Capture the cell that displays the provided text and extract its (x, y) central coordinate. 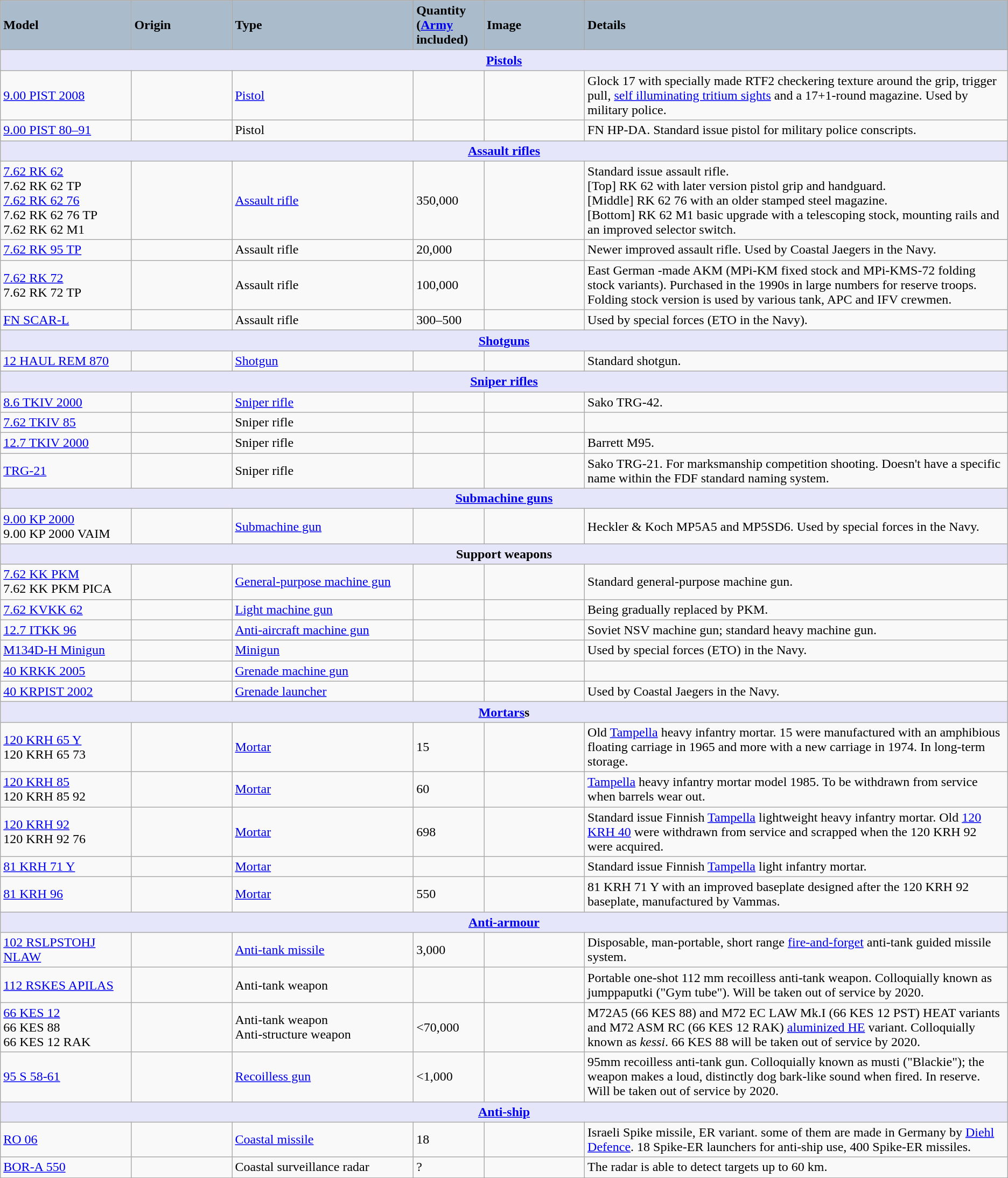
FN SCAR-L (66, 320)
Shotgun (323, 361)
General-purpose machine gun (323, 581)
Origin (182, 25)
Disposable, man-portable, short range fire-and-forget anti-tank guided missile system. (796, 950)
120 KRH 65 Y120 KRH 65 73 (66, 747)
Grenade machine gun (323, 671)
12 HAUL REM 870 (66, 361)
95 S 58-61 (66, 1077)
40 KRPIST 2002 (66, 691)
9.00 PIST 80–91 (66, 130)
Anti-ship (504, 1112)
60 (449, 789)
Used by special forces (ETO in the Navy). (796, 320)
Mortarss (504, 712)
15 (449, 747)
FN HP-DA. Standard issue pistol for military police conscripts. (796, 130)
120 KRH 85120 KRH 85 92 (66, 789)
BOR-A 550 (66, 1167)
8.6 TKIV 2000 (66, 402)
112 RSKES APILAS (66, 985)
Recoilless gun (323, 1077)
Soviet NSV machine gun; standard heavy machine gun. (796, 630)
7.62 RK 95 TP (66, 250)
<1,000 (449, 1077)
TRG-21 (66, 471)
102 RSLPSTOHJ NLAW (66, 950)
<70,000 (449, 1027)
Anti-tank weapon (323, 985)
Standard issue Finnish Tampella light infantry mortar. (796, 867)
M134D-H Minigun (66, 650)
Anti-aircraft machine gun (323, 630)
RO 06 (66, 1139)
Submachine guns (504, 499)
Standard shotgun. (796, 361)
Coastal missile (323, 1139)
Shotguns (504, 340)
698 (449, 831)
7.62 KVKK 62 (66, 609)
81 KRH 71 Y (66, 867)
Portable one-shot 112 mm recoilless anti-tank weapon. Colloquially known as jumppaputki ("Gym tube"). Will be taken out of service by 2020. (796, 985)
Image (534, 25)
Minigun (323, 650)
Anti-tank missile (323, 950)
7.62 KK PKM7.62 KK PKM PICA (66, 581)
Sako TRG-42. (796, 402)
81 KRH 71 Y with an improved baseplate designed after the 120 KRH 92 baseplate, manufactured by Vammas. (796, 895)
18 (449, 1139)
Newer improved assault rifle. Used by Coastal Jaegers in the Navy. (796, 250)
Sniper rifles (504, 381)
Sako TRG-21. For marksmanship competition shooting. Doesn't have a specific name within the FDF standard naming system. (796, 471)
Barrett M95. (796, 443)
300–500 (449, 320)
Used by special forces (ETO) in the Navy. (796, 650)
Type (323, 25)
20,000 (449, 250)
Support weapons (504, 554)
Submachine gun (323, 527)
Anti-armour (504, 922)
Grenade launcher (323, 691)
? (449, 1167)
Standard general-purpose machine gun. (796, 581)
Anti-tank weaponAnti-structure weapon (323, 1027)
Pistols (504, 60)
7.62 RK 627.62 RK 62 TP7.62 RK 62 767.62 RK 62 76 TP7.62 RK 62 M1 (66, 200)
Israeli Spike missile, ER variant. some of them are made in Germany by Diehl Defence. 18 Spike-ER launchers for anti-ship use, 400 Spike-ER missiles. (796, 1139)
7.62 TKIV 85 (66, 423)
Being gradually replaced by PKM. (796, 609)
Light machine gun (323, 609)
550 (449, 895)
81 KRH 96 (66, 895)
The radar is able to detect targets up to 60 km. (796, 1167)
120 KRH 92120 KRH 92 76 (66, 831)
12.7 ITKK 96 (66, 630)
Details (796, 25)
9.00 KP 20009.00 KP 2000 VAIM (66, 527)
Assault rifles (504, 151)
12.7 TKIV 2000 (66, 443)
100,000 (449, 285)
Model (66, 25)
7.62 RK 727.62 RK 72 TP (66, 285)
3,000 (449, 950)
66 KES 1266 KES 8866 KES 12 RAK (66, 1027)
Used by Coastal Jaegers in the Navy. (796, 691)
350,000 (449, 200)
Tampella heavy infantry mortar model 1985. To be withdrawn from service when barrels wear out. (796, 789)
Quantity (Army included) (449, 25)
40 KRKK 2005 (66, 671)
Heckler & Koch MP5A5 and MP5SD6. Used by special forces in the Navy. (796, 527)
9.00 PIST 2008 (66, 95)
Coastal surveillance radar (323, 1167)
